Capture the cell that displays the provided text and extract its [X, Y] central coordinate. 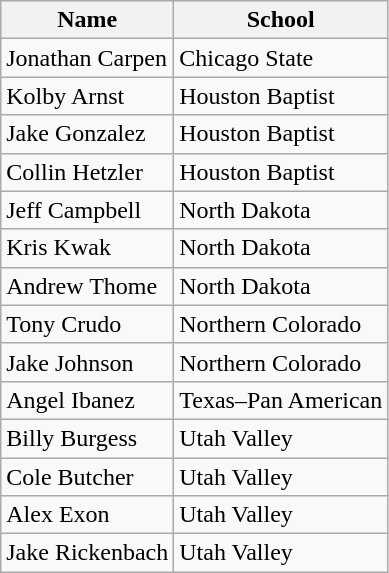
Angel Ibanez [88, 400]
Kris Kwak [88, 248]
Kolby Arnst [88, 96]
Alex Exon [88, 515]
Jake Rickenbach [88, 553]
Texas–Pan American [281, 400]
Jake Johnson [88, 362]
Billy Burgess [88, 438]
Jake Gonzalez [88, 134]
Cole Butcher [88, 477]
Jonathan Carpen [88, 58]
School [281, 20]
Chicago State [281, 58]
Name [88, 20]
Tony Crudo [88, 324]
Collin Hetzler [88, 172]
Andrew Thome [88, 286]
Jeff Campbell [88, 210]
